Capture the cell that displays the provided text and extract its [X, Y] central coordinate. 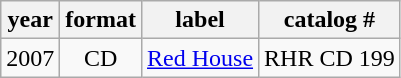
year [30, 20]
2007 [30, 58]
Red House [200, 58]
label [200, 20]
format [101, 20]
catalog # [330, 20]
CD [101, 58]
RHR CD 199 [330, 58]
